Scan for the cell matching the given text and deliver its (X, Y) coordinate at center. 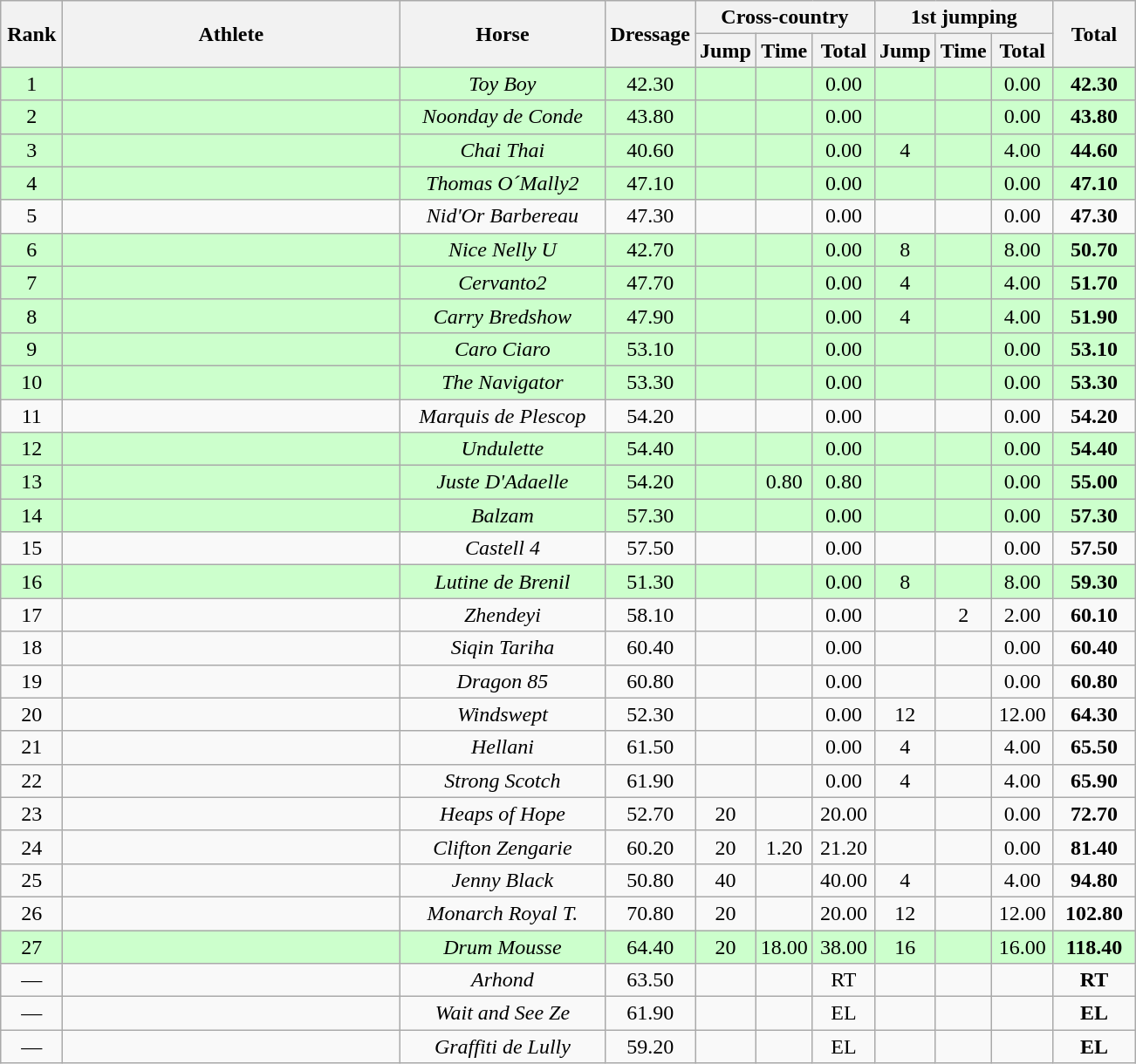
10 (31, 382)
Thomas O´Mally2 (503, 183)
Nice Nelly U (503, 249)
47.90 (651, 316)
25 (31, 880)
55.00 (1094, 482)
Cervanto2 (503, 283)
Juste D'Adaelle (503, 482)
42.70 (651, 249)
44.60 (1094, 150)
59.20 (651, 1047)
Jenny Black (503, 880)
52.30 (651, 714)
40.00 (843, 880)
64.30 (1094, 714)
Marquis de Plescop (503, 416)
1 (31, 84)
64.40 (651, 946)
58.10 (651, 615)
40 (726, 880)
13 (31, 482)
15 (31, 549)
63.50 (651, 980)
38.00 (843, 946)
65.50 (1094, 747)
9 (31, 349)
Monarch Royal T. (503, 913)
3 (31, 150)
Undulette (503, 449)
11 (31, 416)
7 (31, 283)
Nid'Or Barbereau (503, 216)
Dragon 85 (503, 681)
1.20 (784, 847)
2.00 (1023, 615)
118.40 (1094, 946)
60.20 (651, 847)
27 (31, 946)
26 (31, 913)
24 (31, 847)
18 (31, 648)
50.80 (651, 880)
51.90 (1094, 316)
Noonday de Conde (503, 117)
Graffiti de Lully (503, 1047)
The Navigator (503, 382)
Clifton Zengarie (503, 847)
Toy Boy (503, 84)
52.70 (651, 814)
6 (31, 249)
5 (31, 216)
22 (31, 781)
Athlete (231, 34)
1st jumping (963, 17)
102.80 (1094, 913)
Wait and See Ze (503, 1013)
Siqin Tariha (503, 648)
50.70 (1094, 249)
Rank (31, 34)
Strong Scotch (503, 781)
Heaps of Hope (503, 814)
Hellani (503, 747)
Balzam (503, 515)
Carry Bredshow (503, 316)
94.80 (1094, 880)
19 (31, 681)
14 (31, 515)
21 (31, 747)
47.70 (651, 283)
61.50 (651, 747)
Cross-country (785, 17)
21.20 (843, 847)
Horse (503, 34)
81.40 (1094, 847)
18.00 (784, 946)
51.70 (1094, 283)
70.80 (651, 913)
40.60 (651, 150)
Lutine de Brenil (503, 582)
Caro Ciaro (503, 349)
60.10 (1094, 615)
17 (31, 615)
72.70 (1094, 814)
Chai Thai (503, 150)
23 (31, 814)
51.30 (651, 582)
16.00 (1023, 946)
Windswept (503, 714)
65.90 (1094, 781)
59.30 (1094, 582)
Zhendeyi (503, 615)
Drum Mousse (503, 946)
Castell 4 (503, 549)
Dressage (651, 34)
Arhond (503, 980)
